Return (X, Y) of the center of cell containing provided text 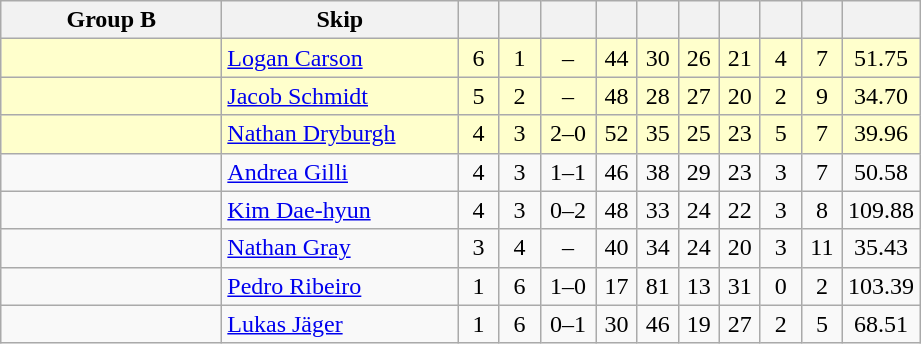
Pedro Ribeiro (340, 286)
17 (616, 286)
26 (698, 58)
Logan Carson (340, 58)
Nathan Gray (340, 248)
0 (780, 286)
8 (822, 210)
9 (822, 96)
Jacob Schmidt (340, 96)
0–2 (568, 210)
35 (658, 134)
21 (740, 58)
Lukas Jäger (340, 324)
109.88 (880, 210)
Skip (340, 20)
2–0 (568, 134)
50.58 (880, 172)
52 (616, 134)
68.51 (880, 324)
39.96 (880, 134)
103.39 (880, 286)
35.43 (880, 248)
Kim Dae-hyun (340, 210)
33 (658, 210)
19 (698, 324)
81 (658, 286)
25 (698, 134)
34 (658, 248)
28 (658, 96)
44 (616, 58)
1–1 (568, 172)
51.75 (880, 58)
34.70 (880, 96)
40 (616, 248)
Group B (112, 20)
Andrea Gilli (340, 172)
11 (822, 248)
1–0 (568, 286)
22 (740, 210)
Nathan Dryburgh (340, 134)
29 (698, 172)
31 (740, 286)
0–1 (568, 324)
13 (698, 286)
38 (658, 172)
